Find where the given text appears and provide that cell's center as (X, Y) coordinate. 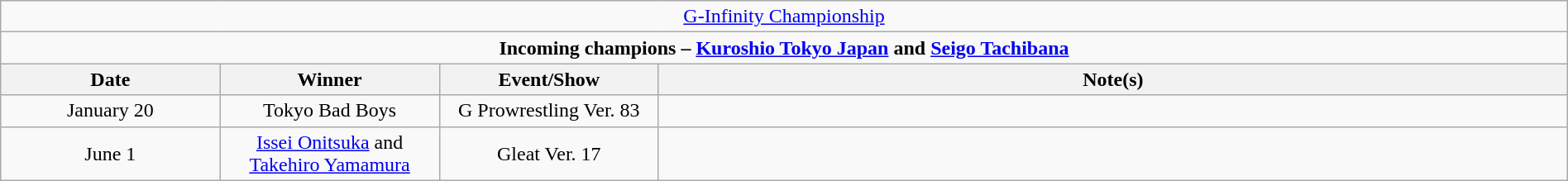
June 1 (111, 154)
Event/Show (549, 79)
January 20 (111, 111)
Note(s) (1113, 79)
Tokyo Bad Boys (329, 111)
Gleat Ver. 17 (549, 154)
Issei Onitsuka and Takehiro Yamamura (329, 154)
Date (111, 79)
G Prowrestling Ver. 83 (549, 111)
Winner (329, 79)
Incoming champions – Kuroshio Tokyo Japan and Seigo Tachibana (784, 48)
G-Infinity Championship (784, 17)
